Scan for the cell matching the given text and deliver its [x, y] coordinate at center. 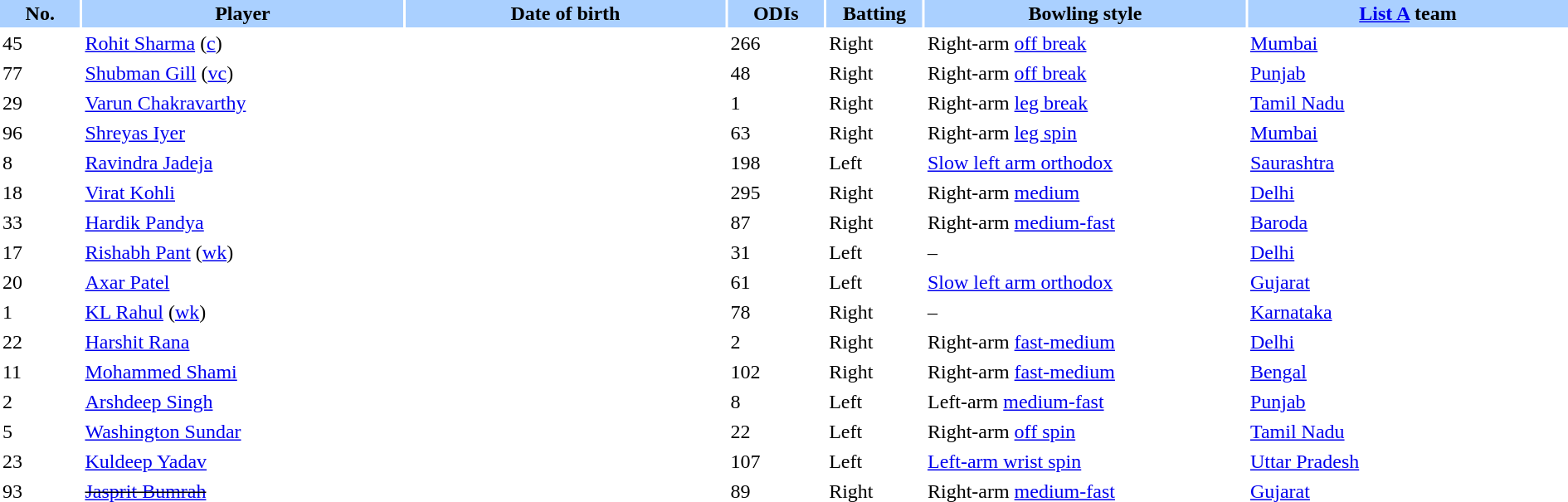
Arshdeep Singh [242, 402]
Shubman Gill (vc) [242, 73]
Left-arm medium-fast [1085, 402]
Mohammed Shami [242, 372]
Player [242, 13]
102 [776, 372]
Right-arm off spin [1085, 431]
Uttar Pradesh [1408, 461]
Virat Kohli [242, 193]
Right-arm leg break [1085, 103]
11 [40, 372]
Baroda [1408, 222]
Harshit Rana [242, 342]
Washington Sundar [242, 431]
77 [40, 73]
Rishabh Pant (wk) [242, 252]
87 [776, 222]
Date of birth [565, 13]
List A team [1408, 13]
Left-arm wrist spin [1085, 461]
96 [40, 133]
295 [776, 193]
Kuldeep Yadav [242, 461]
23 [40, 461]
31 [776, 252]
Right-arm medium [1085, 193]
45 [40, 43]
No. [40, 13]
18 [40, 193]
ODIs [776, 13]
266 [776, 43]
Shreyas Iyer [242, 133]
Hardik Pandya [242, 222]
61 [776, 282]
Rohit Sharma (c) [242, 43]
Bengal [1408, 372]
17 [40, 252]
48 [776, 73]
Right-arm medium-fast [1085, 222]
5 [40, 431]
107 [776, 461]
KL Rahul (wk) [242, 312]
78 [776, 312]
Ravindra Jadeja [242, 163]
29 [40, 103]
20 [40, 282]
Bowling style [1085, 13]
33 [40, 222]
198 [776, 163]
Karnataka [1408, 312]
Saurashtra [1408, 163]
Axar Patel [242, 282]
Gujarat [1408, 282]
Batting [874, 13]
Right-arm leg spin [1085, 133]
63 [776, 133]
Varun Chakravarthy [242, 103]
